For the text-containing cell, return its midpoint in (X, Y) coordinate format. 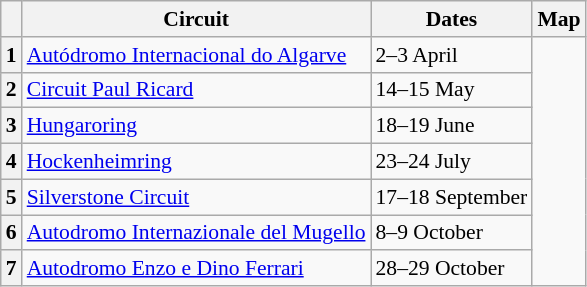
23–24 July (451, 162)
Autodromo Internazionale del Mugello (196, 233)
6 (12, 233)
2 (12, 90)
1 (12, 55)
8–9 October (451, 233)
4 (12, 162)
Dates (451, 19)
Hockenheimring (196, 162)
Autodromo Enzo e Dino Ferrari (196, 269)
7 (12, 269)
Circuit Paul Ricard (196, 90)
28–29 October (451, 269)
5 (12, 197)
Map (558, 19)
17–18 September (451, 197)
18–19 June (451, 126)
14–15 May (451, 90)
3 (12, 126)
2–3 April (451, 55)
Circuit (196, 19)
Hungaroring (196, 126)
Silverstone Circuit (196, 197)
Autódromo Internacional do Algarve (196, 55)
